Search for the cell housing the specified text and yield its [x, y] center coordinate. 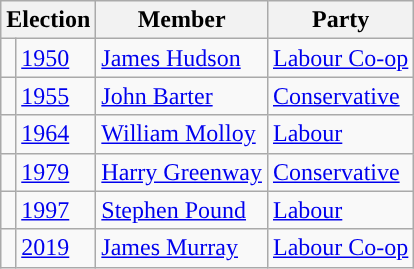
1964 [56, 134]
James Hudson [182, 58]
John Barter [182, 96]
Party [340, 20]
1955 [56, 96]
Member [182, 20]
William Molloy [182, 134]
Stephen Pound [182, 210]
1997 [56, 210]
James Murray [182, 248]
1979 [56, 172]
1950 [56, 58]
Harry Greenway [182, 172]
2019 [56, 248]
Election [48, 20]
